Output the (x, y) coordinate of the center of the cell containing the given text.  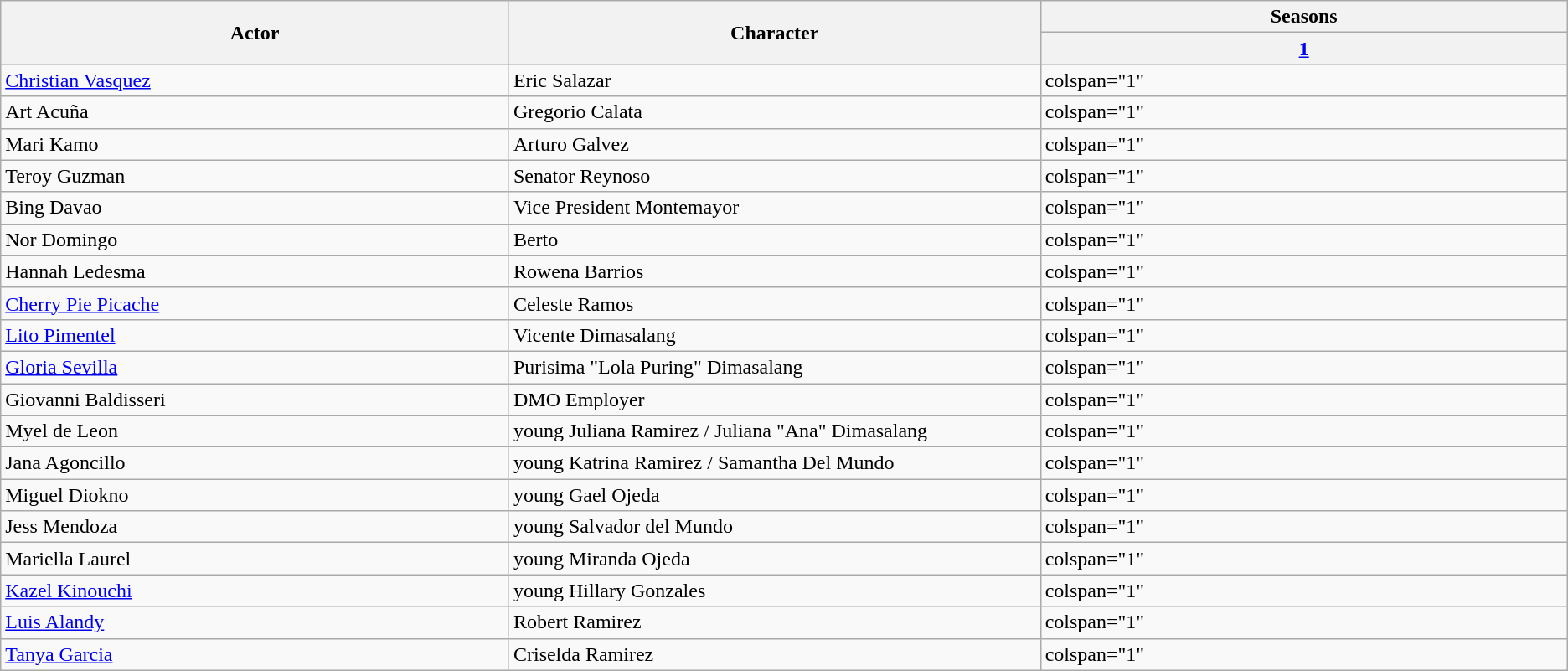
Arturo Galvez (774, 144)
Jess Mendoza (255, 527)
Luis Alandy (255, 622)
young Salvador del Mundo (774, 527)
Tanya Garcia (255, 654)
Eric Salazar (774, 80)
Actor (255, 33)
Criselda Ramirez (774, 654)
Berto (774, 240)
Nor Domingo (255, 240)
Vice President Montemayor (774, 208)
young Gael Ojeda (774, 495)
young Juliana Ramirez / Juliana "Ana" Dimasalang (774, 431)
Myel de Leon (255, 431)
young Katrina Ramirez / Samantha Del Mundo (774, 463)
Celeste Ramos (774, 303)
Character (774, 33)
Hannah Ledesma (255, 271)
Rowena Barrios (774, 271)
Mariella Laurel (255, 559)
Purisima "Lola Puring" Dimasalang (774, 367)
Robert Ramirez (774, 622)
Giovanni Baldisseri (255, 400)
young Hillary Gonzales (774, 591)
Miguel Diokno (255, 495)
Mari Kamo (255, 144)
Lito Pimentel (255, 335)
Senator Reynoso (774, 176)
Bing Davao (255, 208)
Gloria Sevilla (255, 367)
Kazel Kinouchi (255, 591)
Art Acuña (255, 112)
Vicente Dimasalang (774, 335)
young Miranda Ojeda (774, 559)
Christian Vasquez (255, 80)
Cherry Pie Picache (255, 303)
Teroy Guzman (255, 176)
DMO Employer (774, 400)
Seasons (1303, 17)
Gregorio Calata (774, 112)
Jana Agoncillo (255, 463)
1 (1303, 49)
